Scan for the cell matching the given text and deliver its [X, Y] coordinate at center. 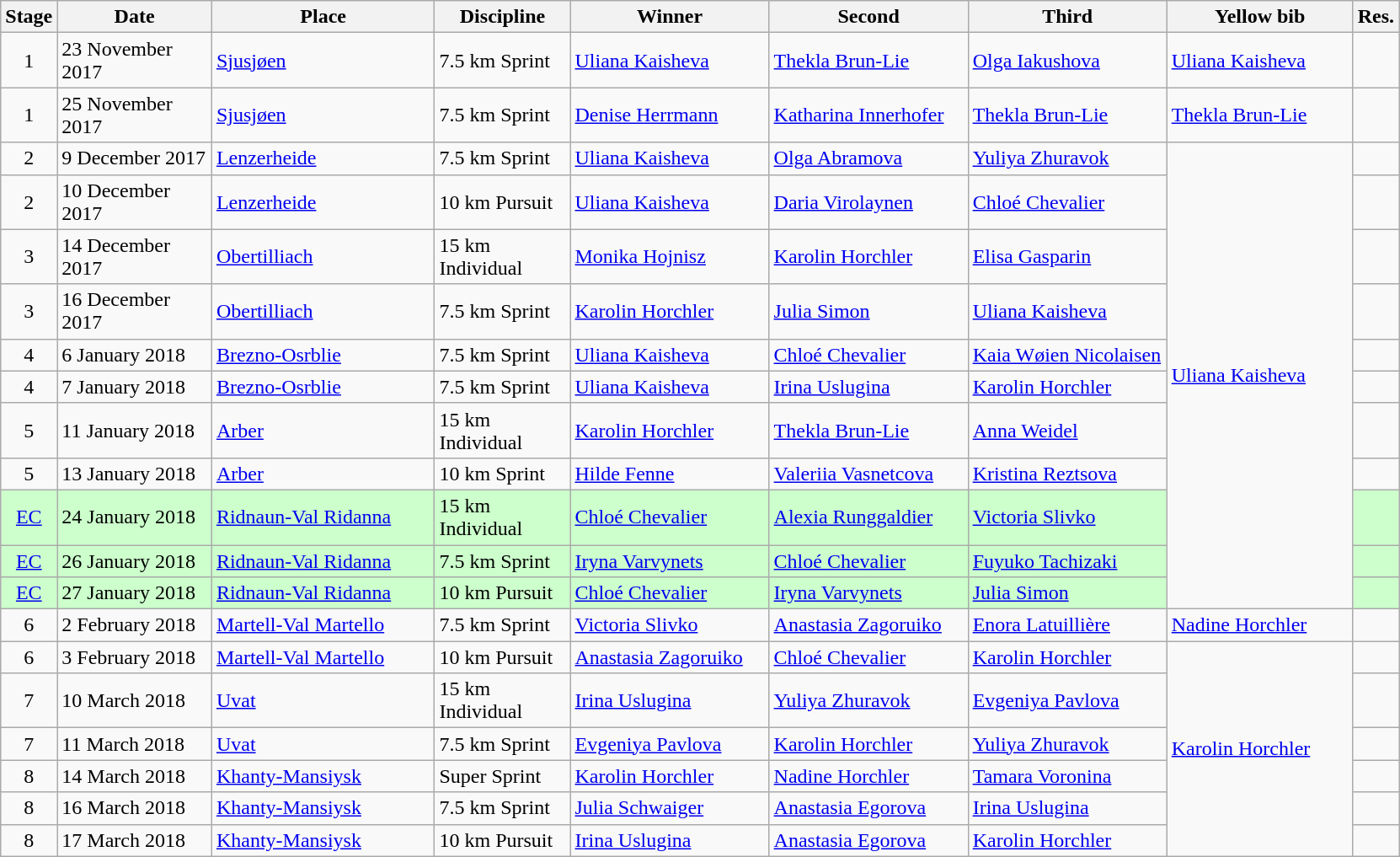
Olga Abramova [868, 158]
10 March 2018 [135, 701]
Enora Latuillière [1067, 625]
10 December 2017 [135, 202]
6 January 2018 [135, 355]
16 December 2017 [135, 312]
Julia Schwaiger [670, 808]
10 km Sprint [502, 474]
Elisa Gasparin [1067, 256]
17 March 2018 [135, 840]
Res. [1376, 17]
7 January 2018 [135, 387]
13 January 2018 [135, 474]
Olga Iakushova [1067, 61]
Kaia Wøien Nicolaisen [1067, 355]
23 November 2017 [135, 61]
Anna Weidel [1067, 430]
Discipline [502, 17]
3 February 2018 [135, 657]
Alexia Runggaldier [868, 517]
11 March 2018 [135, 744]
Fuyuko Tachizaki [1067, 560]
Daria Virolaynen [868, 202]
Winner [670, 17]
Super Sprint [502, 776]
Date [135, 17]
Third [1067, 17]
11 January 2018 [135, 430]
2 February 2018 [135, 625]
26 January 2018 [135, 560]
Place [323, 17]
Tamara Voronina [1067, 776]
24 January 2018 [135, 517]
Denise Herrmann [670, 115]
Hilde Fenne [670, 474]
Monika Hojnisz [670, 256]
25 November 2017 [135, 115]
Valeriia Vasnetcova [868, 474]
27 January 2018 [135, 593]
Katharina Innerhofer [868, 115]
14 December 2017 [135, 256]
Yellow bib [1260, 17]
Kristina Reztsova [1067, 474]
14 March 2018 [135, 776]
16 March 2018 [135, 808]
Second [868, 17]
Stage [29, 17]
9 December 2017 [135, 158]
